Locate the cell with the specified text and output its [x, y] center coordinate. 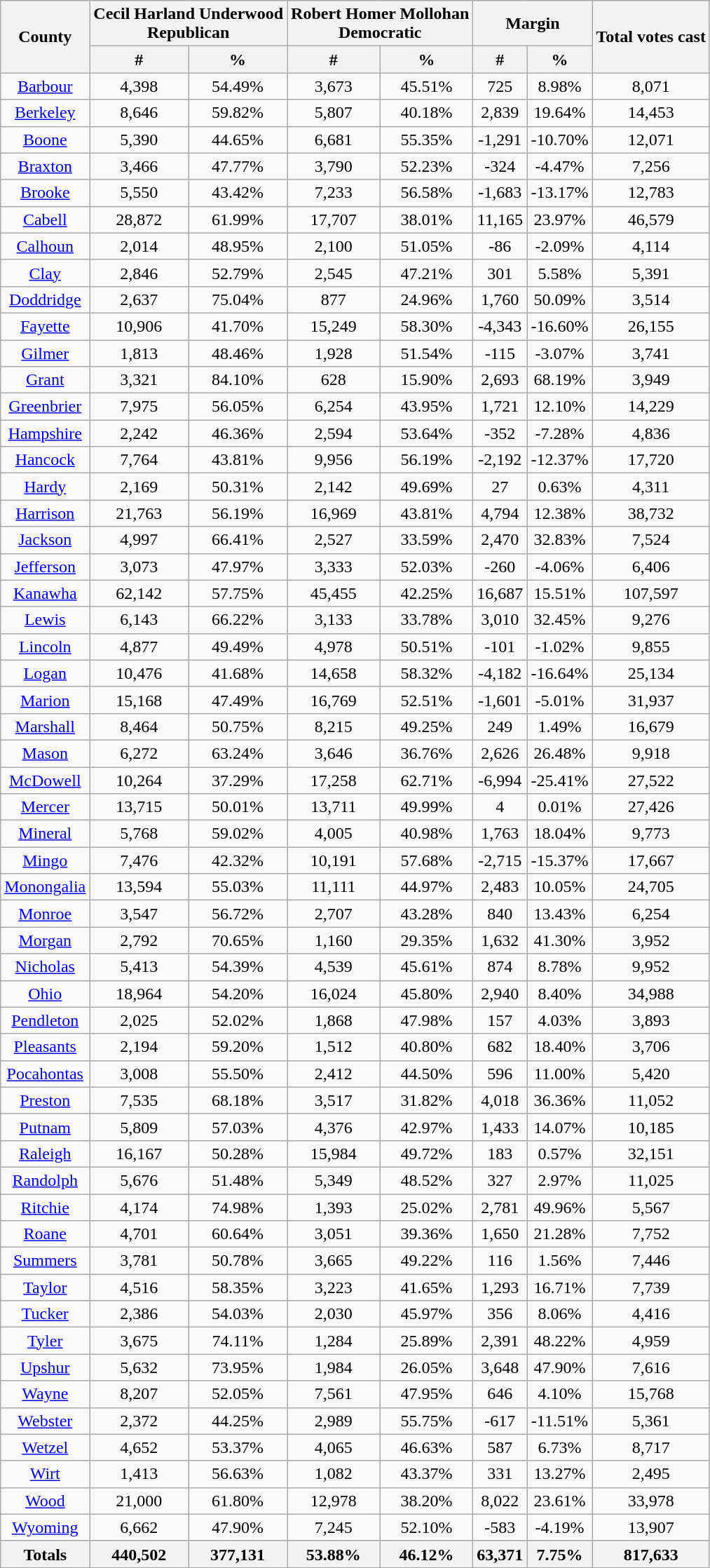
-617 [500, 1421]
-5.01% [559, 700]
-4.06% [559, 567]
47.77% [238, 166]
6,272 [139, 753]
Mercer [45, 807]
2,242 [139, 433]
1,632 [500, 940]
2,412 [334, 1074]
440,502 [139, 1554]
68.18% [238, 1100]
8,022 [500, 1501]
1,650 [500, 1234]
40.18% [426, 113]
2,100 [334, 246]
2,169 [139, 487]
9,855 [651, 647]
4,836 [651, 433]
55.35% [426, 140]
24,705 [651, 887]
34,988 [651, 994]
5,768 [139, 834]
Pendleton [45, 1020]
-12.37% [559, 460]
874 [500, 967]
Pleasants [45, 1047]
49.22% [426, 1261]
3,466 [139, 166]
6.73% [559, 1447]
587 [500, 1447]
55.75% [426, 1421]
32.45% [559, 620]
596 [500, 1074]
15,249 [334, 326]
Calhoun [45, 246]
16,969 [334, 513]
3,321 [139, 380]
-4,343 [500, 326]
3,008 [139, 1074]
29.35% [426, 940]
1,293 [500, 1287]
8,215 [334, 726]
-1.02% [559, 647]
16,679 [651, 726]
4,311 [651, 487]
-101 [500, 647]
59.02% [238, 834]
8,071 [651, 86]
4,376 [334, 1127]
42.97% [426, 1127]
13.27% [559, 1474]
301 [500, 273]
5,809 [139, 1127]
73.95% [238, 1367]
Robert Homer MollohanDemocratic [380, 24]
2.97% [559, 1180]
-260 [500, 567]
Brooke [45, 193]
Nicholas [45, 967]
1,393 [334, 1207]
Mineral [45, 834]
4,018 [500, 1100]
47.49% [238, 700]
24.96% [426, 299]
43.37% [426, 1474]
6,143 [139, 620]
Jefferson [45, 567]
4 [500, 807]
Ohio [45, 994]
5,676 [139, 1180]
47.21% [426, 273]
8,717 [651, 1447]
817,633 [651, 1554]
2,693 [500, 380]
2,707 [334, 914]
44.50% [426, 1074]
63,371 [500, 1554]
-13.17% [559, 193]
-352 [500, 433]
2,030 [334, 1314]
Greenbrier [45, 407]
3,893 [651, 1020]
-16.60% [559, 326]
County [45, 36]
9,773 [651, 834]
13,907 [651, 1527]
63.24% [238, 753]
47.98% [426, 1020]
32.83% [559, 540]
17,720 [651, 460]
Roane [45, 1234]
7,245 [334, 1527]
41.70% [238, 326]
59.82% [238, 113]
3,673 [334, 86]
157 [500, 1020]
4,794 [500, 513]
4,516 [139, 1287]
3,517 [334, 1100]
4,114 [651, 246]
6,662 [139, 1527]
7,535 [139, 1100]
36.76% [426, 753]
1,284 [334, 1341]
14,453 [651, 113]
48.95% [238, 246]
2,142 [334, 487]
377,131 [238, 1554]
11,052 [651, 1100]
27 [500, 487]
Randolph [45, 1180]
46.63% [426, 1447]
50.75% [238, 726]
-6,994 [500, 780]
Logan [45, 673]
7,256 [651, 166]
-16.64% [559, 673]
682 [500, 1047]
45.51% [426, 86]
2,846 [139, 273]
56.58% [426, 193]
17,667 [651, 860]
3,675 [139, 1341]
0.57% [559, 1154]
46.36% [238, 433]
2,386 [139, 1314]
10,185 [651, 1127]
74.11% [238, 1341]
Hardy [45, 487]
26.05% [426, 1367]
44.97% [426, 887]
21,000 [139, 1501]
44.25% [238, 1421]
23.97% [559, 219]
2,594 [334, 433]
-4.47% [559, 166]
55.03% [238, 887]
646 [500, 1394]
1,721 [500, 407]
1,082 [334, 1474]
56.72% [238, 914]
4,701 [139, 1234]
877 [334, 299]
7,975 [139, 407]
Wetzel [45, 1447]
4.10% [559, 1394]
2,470 [500, 540]
19.64% [559, 113]
Wayne [45, 1394]
49.69% [426, 487]
59.20% [238, 1047]
0.01% [559, 807]
14,229 [651, 407]
-4,182 [500, 673]
17,707 [334, 219]
10,264 [139, 780]
40.80% [426, 1047]
1,763 [500, 834]
33.78% [426, 620]
3,010 [500, 620]
8,464 [139, 726]
5,420 [651, 1074]
1,433 [500, 1127]
1,813 [139, 353]
50.01% [238, 807]
-1,291 [500, 140]
3,051 [334, 1234]
840 [500, 914]
5,567 [651, 1207]
54.03% [238, 1314]
12,071 [651, 140]
38.01% [426, 219]
Tyler [45, 1341]
3,790 [334, 166]
Lewis [45, 620]
10,476 [139, 673]
725 [500, 86]
52.10% [426, 1527]
5,413 [139, 967]
Margin [533, 24]
32,151 [651, 1154]
61.80% [238, 1501]
Braxton [45, 166]
49.99% [426, 807]
Monroe [45, 914]
40.98% [426, 834]
3,706 [651, 1047]
52.05% [238, 1394]
0.63% [559, 487]
2,372 [139, 1421]
14,658 [334, 673]
3,741 [651, 353]
51.48% [238, 1180]
10,191 [334, 860]
62,142 [139, 593]
Wyoming [45, 1527]
49.72% [426, 1154]
4,174 [139, 1207]
11,025 [651, 1180]
57.75% [238, 593]
-3.07% [559, 353]
10.05% [559, 887]
57.68% [426, 860]
7,233 [334, 193]
-1,601 [500, 700]
-25.41% [559, 780]
47.97% [238, 567]
3,133 [334, 620]
3,223 [334, 1287]
58.35% [238, 1287]
2,545 [334, 273]
48.52% [426, 1180]
Raleigh [45, 1154]
7,524 [651, 540]
18,964 [139, 994]
Putnam [45, 1127]
Cabell [45, 219]
2,839 [500, 113]
4,997 [139, 540]
41.30% [559, 940]
62.71% [426, 780]
23.61% [559, 1501]
Morgan [45, 940]
7,739 [651, 1287]
28,872 [139, 219]
16,024 [334, 994]
3,333 [334, 567]
38,732 [651, 513]
4,959 [651, 1341]
9,918 [651, 753]
13,594 [139, 887]
4,978 [334, 647]
Summers [45, 1261]
38.20% [426, 1501]
2,025 [139, 1020]
45.61% [426, 967]
-2,715 [500, 860]
21,763 [139, 513]
Boone [45, 140]
15.90% [426, 380]
5,632 [139, 1367]
331 [500, 1474]
3,665 [334, 1261]
2,527 [334, 540]
36.36% [559, 1100]
-4.19% [559, 1527]
17,258 [334, 780]
51.05% [426, 246]
15,168 [139, 700]
53.64% [426, 433]
3,073 [139, 567]
43.95% [426, 407]
Total votes cast [651, 36]
116 [500, 1261]
43.42% [238, 193]
11,165 [500, 219]
Lincoln [45, 647]
7,752 [651, 1234]
43.28% [426, 914]
249 [500, 726]
Harrison [45, 513]
5,390 [139, 140]
Wood [45, 1501]
-115 [500, 353]
15,984 [334, 1154]
50.51% [426, 647]
7,446 [651, 1261]
25.02% [426, 1207]
9,952 [651, 967]
45,455 [334, 593]
55.50% [238, 1074]
2,014 [139, 246]
42.32% [238, 860]
56.63% [238, 1474]
16,769 [334, 700]
48.46% [238, 353]
56.05% [238, 407]
628 [334, 380]
53.37% [238, 1447]
3,781 [139, 1261]
Ritchie [45, 1207]
-10.70% [559, 140]
42.25% [426, 593]
2,940 [500, 994]
66.41% [238, 540]
12.10% [559, 407]
41.68% [238, 673]
54.39% [238, 967]
1,928 [334, 353]
-7.28% [559, 433]
5,550 [139, 193]
Preston [45, 1100]
44.65% [238, 140]
27,426 [651, 807]
7,616 [651, 1367]
4,877 [139, 647]
84.10% [238, 380]
31.82% [426, 1100]
18.40% [559, 1047]
58.30% [426, 326]
52.02% [238, 1020]
54.49% [238, 86]
327 [500, 1180]
45.80% [426, 994]
8.78% [559, 967]
48.22% [559, 1341]
45.97% [426, 1314]
1,868 [334, 1020]
41.65% [426, 1287]
8,207 [139, 1394]
58.32% [426, 673]
2,989 [334, 1421]
15,768 [651, 1394]
Grant [45, 380]
50.09% [559, 299]
7,764 [139, 460]
13.43% [559, 914]
3,547 [139, 914]
356 [500, 1314]
60.64% [238, 1234]
2,781 [500, 1207]
46,579 [651, 219]
13,715 [139, 807]
8.98% [559, 86]
12,978 [334, 1501]
4.03% [559, 1020]
-15.37% [559, 860]
Doddridge [45, 299]
5,349 [334, 1180]
Berkeley [45, 113]
2,194 [139, 1047]
7.75% [559, 1554]
74.98% [238, 1207]
2,391 [500, 1341]
1,413 [139, 1474]
11.00% [559, 1074]
16,167 [139, 1154]
33,978 [651, 1501]
75.04% [238, 299]
3,952 [651, 940]
-11.51% [559, 1421]
16.71% [559, 1287]
12.38% [559, 513]
Marion [45, 700]
-2.09% [559, 246]
McDowell [45, 780]
2,637 [139, 299]
4,005 [334, 834]
Pocahontas [45, 1074]
8.40% [559, 994]
16,687 [500, 593]
5.58% [559, 273]
5,391 [651, 273]
107,597 [651, 593]
1,512 [334, 1047]
Gilmer [45, 353]
57.03% [238, 1127]
9,956 [334, 460]
68.19% [559, 380]
Mason [45, 753]
53.88% [334, 1554]
37.29% [238, 780]
1.49% [559, 726]
Wirt [45, 1474]
5,807 [334, 113]
13,711 [334, 807]
52.79% [238, 273]
2,483 [500, 887]
8,646 [139, 113]
4,065 [334, 1447]
1.56% [559, 1261]
52.23% [426, 166]
Upshur [45, 1367]
Cecil Harland UnderwoodRepublican [189, 24]
9,276 [651, 620]
Clay [45, 273]
183 [500, 1154]
-86 [500, 246]
50.78% [238, 1261]
33.59% [426, 540]
5,361 [651, 1421]
Webster [45, 1421]
6,681 [334, 140]
52.03% [426, 567]
4,398 [139, 86]
66.22% [238, 620]
49.49% [238, 647]
1,160 [334, 940]
-2,192 [500, 460]
Barbour [45, 86]
18.04% [559, 834]
25,134 [651, 673]
7,561 [334, 1394]
Monongalia [45, 887]
10,906 [139, 326]
21.28% [559, 1234]
3,646 [334, 753]
Hampshire [45, 433]
3,648 [500, 1367]
Totals [45, 1554]
54.20% [238, 994]
Jackson [45, 540]
Kanawha [45, 593]
46.12% [426, 1554]
15.51% [559, 593]
6,406 [651, 567]
Hancock [45, 460]
4,539 [334, 967]
7,476 [139, 860]
Marshall [45, 726]
-583 [500, 1527]
47.95% [426, 1394]
1,984 [334, 1367]
Taylor [45, 1287]
3,514 [651, 299]
2,792 [139, 940]
50.28% [238, 1154]
61.99% [238, 219]
-1,683 [500, 193]
26.48% [559, 753]
2,495 [651, 1474]
49.96% [559, 1207]
50.31% [238, 487]
4,652 [139, 1447]
-324 [500, 166]
2,626 [500, 753]
14.07% [559, 1127]
70.65% [238, 940]
4,416 [651, 1314]
31,937 [651, 700]
26,155 [651, 326]
49.25% [426, 726]
25.89% [426, 1341]
Mingo [45, 860]
1,760 [500, 299]
Tucker [45, 1314]
27,522 [651, 780]
39.36% [426, 1234]
11,111 [334, 887]
51.54% [426, 353]
8.06% [559, 1314]
52.51% [426, 700]
12,783 [651, 193]
Fayette [45, 326]
3,949 [651, 380]
